From the cell containing the given text, extract its center point as (x, y) coordinate. 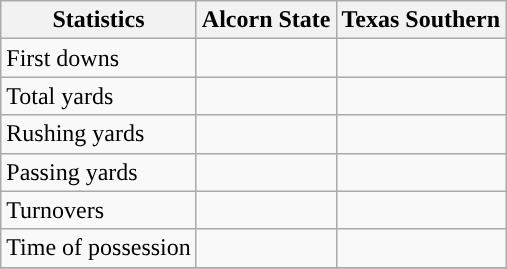
Alcorn State (266, 20)
Rushing yards (99, 134)
Statistics (99, 20)
First downs (99, 58)
Texas Southern (421, 20)
Passing yards (99, 172)
Turnovers (99, 210)
Total yards (99, 96)
Time of possession (99, 248)
